Determine the [x, y] coordinate at the center of the cell enclosing the given text.  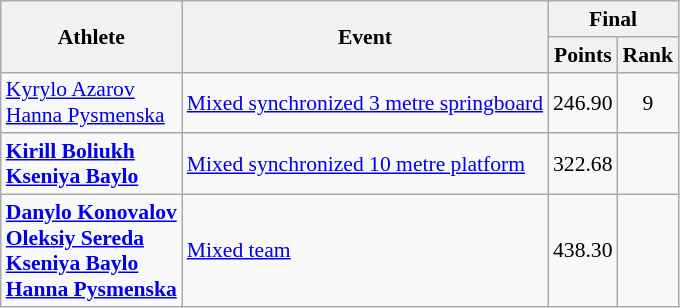
9 [648, 102]
Points [582, 55]
322.68 [582, 164]
Mixed synchronized 10 metre platform [365, 164]
Athlete [92, 36]
Rank [648, 55]
Mixed synchronized 3 metre springboard [365, 102]
Final [613, 19]
438.30 [582, 251]
246.90 [582, 102]
Kyrylo AzarovHanna Pysmenska [92, 102]
Event [365, 36]
Mixed team [365, 251]
Kirill BoliukhKseniya Baylo [92, 164]
Danylo KonovalovOleksiy SeredaKseniya BayloHanna Pysmenska [92, 251]
